Locate the cell with the specified text and output its (x, y) center coordinate. 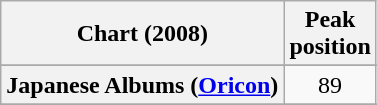
Peakposition (330, 34)
Chart (2008) (142, 34)
89 (330, 85)
Japanese Albums (Oricon) (142, 85)
